Scan for the cell matching the given text and deliver its (x, y) coordinate at center. 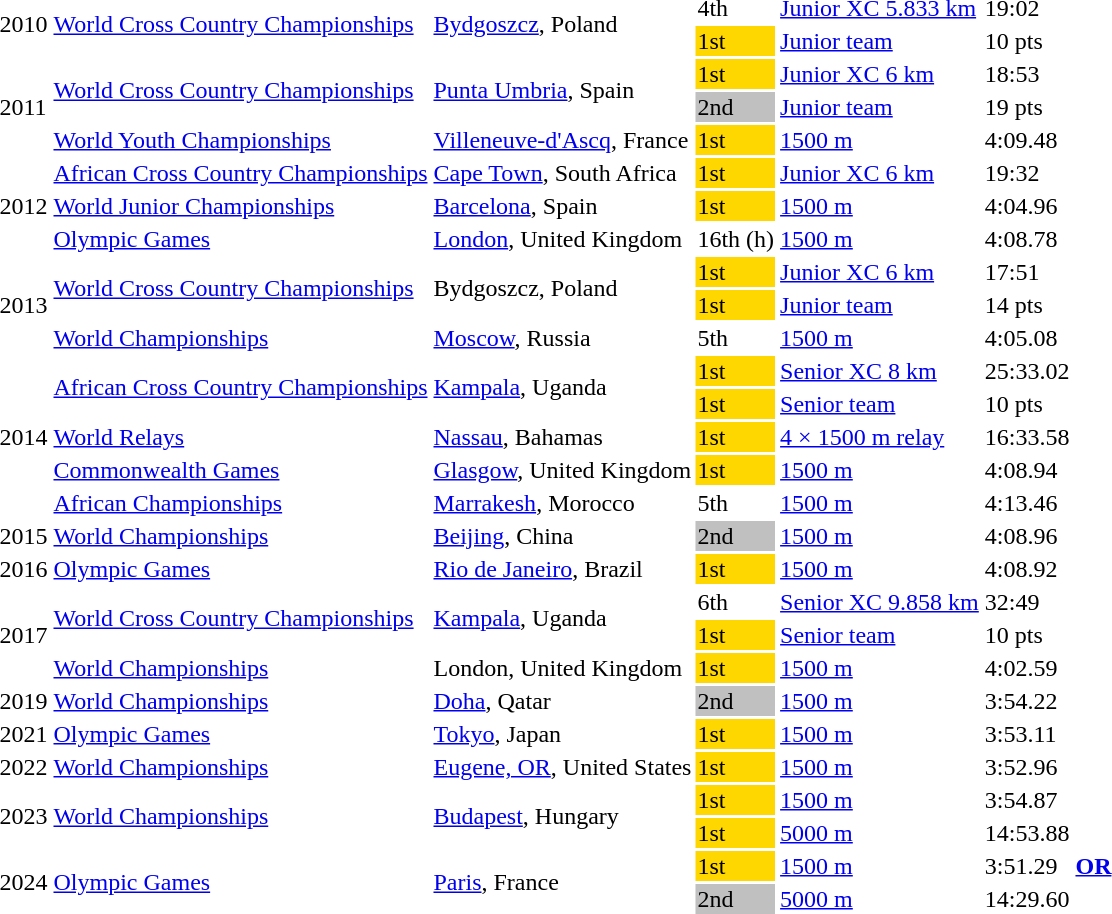
19 pts (1027, 107)
4:13.46 (1027, 503)
Punta Umbria, Spain (562, 90)
3:52.96 (1027, 767)
World Junior Championships (240, 206)
Marrakesh, Morocco (562, 503)
17:51 (1027, 272)
14:53.88 (1027, 833)
3:54.87 (1027, 800)
3:51.29 (1027, 866)
Nassau, Bahamas (562, 437)
Moscow, Russia (562, 338)
Bydgoszcz, Poland (562, 288)
16:33.58 (1027, 437)
14:29.60 (1027, 899)
4:09.48 (1027, 140)
4:04.96 (1027, 206)
4:08.78 (1027, 239)
Beijing, China (562, 536)
African Championships (240, 503)
Tokyo, Japan (562, 734)
4:08.92 (1027, 569)
Commonwealth Games (240, 470)
32:49 (1027, 602)
Senior XC 8 km (880, 371)
Rio de Janeiro, Brazil (562, 569)
3:53.11 (1027, 734)
4:08.94 (1027, 470)
4 × 1500 m relay (880, 437)
Barcelona, Spain (562, 206)
Budapest, Hungary (562, 816)
Doha, Qatar (562, 701)
25:33.02 (1027, 371)
Villeneuve-d'Ascq, France (562, 140)
19:32 (1027, 173)
Cape Town, South Africa (562, 173)
Eugene, OR, United States (562, 767)
Senior XC 9.858 km (880, 602)
18:53 (1027, 74)
4:08.96 (1027, 536)
World Relays (240, 437)
4:02.59 (1027, 668)
6th (736, 602)
14 pts (1027, 305)
3:54.22 (1027, 701)
World Youth Championships (240, 140)
Paris, France (562, 882)
Glasgow, United Kingdom (562, 470)
16th (h) (736, 239)
4:05.08 (1027, 338)
